Output the (x, y) coordinate of the center of the cell containing the given text.  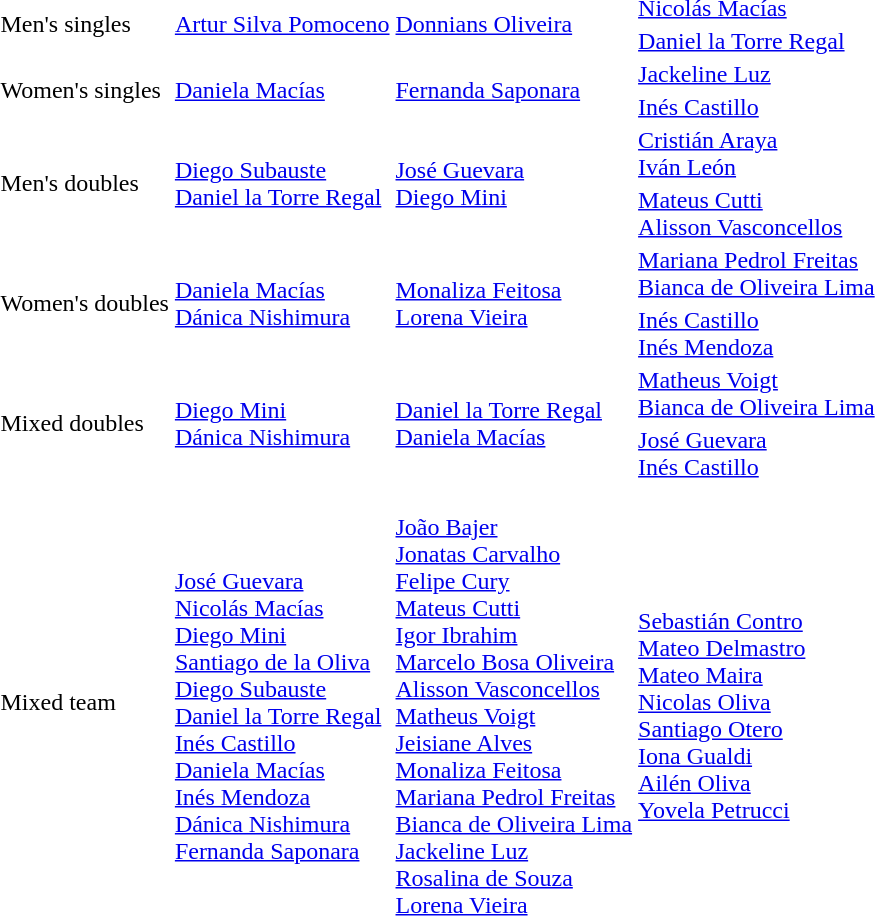
Diego Subauste Daniel la Torre Regal (282, 184)
Monaliza Feitosa Lorena Vieira (514, 304)
Diego Mini Dánica Nishimura (282, 424)
Fernanda Saponara (514, 90)
José Guevara Diego Mini (514, 184)
Daniel la Torre Regal Daniela Macías (514, 424)
Daniela Macías Dánica Nishimura (282, 304)
Daniela Macías (282, 90)
